Pinpoint the cell where the given text exists, returning its (X, Y) midpoint coordinate. 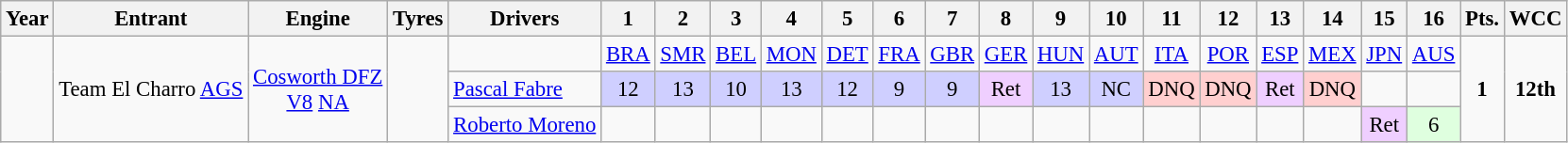
Year (27, 19)
GBR (952, 55)
AUT (1116, 55)
2 (683, 19)
14 (1333, 19)
3 (736, 19)
8 (1005, 19)
DET (848, 55)
11 (1172, 19)
Cosworth DFZV8 NA (318, 90)
Engine (318, 19)
ITA (1172, 55)
MEX (1333, 55)
5 (848, 19)
7 (952, 19)
SMR (683, 55)
JPN (1384, 55)
NC (1116, 89)
BRA (629, 55)
WCC (1535, 19)
MON (791, 55)
Tyres (418, 19)
4 (791, 19)
Roberto Moreno (525, 125)
ESP (1280, 55)
GER (1005, 55)
POR (1228, 55)
Drivers (525, 19)
AUS (1434, 55)
12th (1535, 90)
Team El Charro AGS (151, 90)
HUN (1061, 55)
Pascal Fabre (525, 89)
BEL (736, 55)
Entrant (151, 19)
16 (1434, 19)
Pts. (1482, 19)
15 (1384, 19)
FRA (899, 55)
